Return the (X, Y) coordinate for the center point of the cell that contains the specified text.  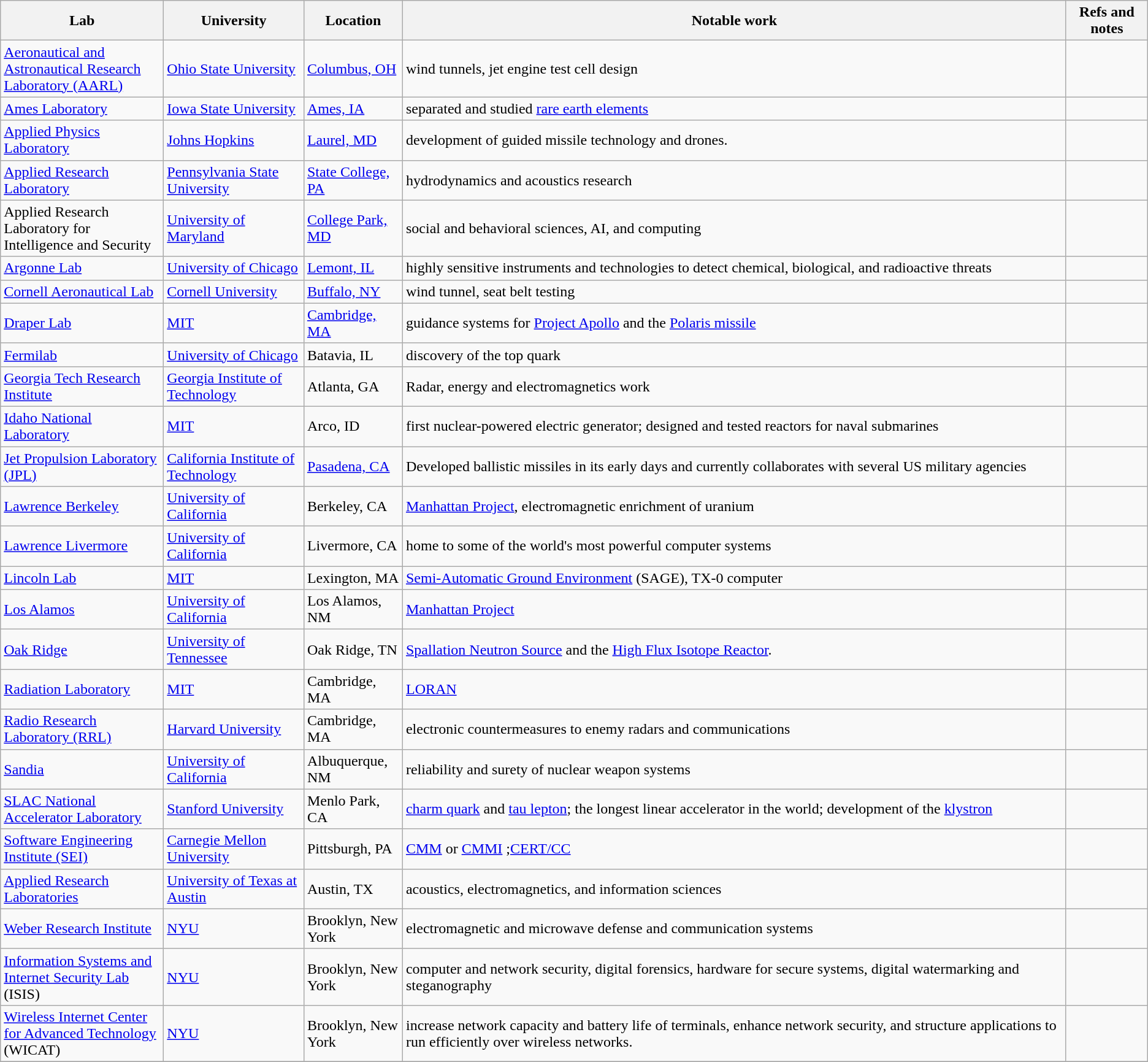
Applied Research Laboratory (82, 180)
SLAC National Accelerator Laboratory (82, 809)
University of Tennessee (234, 649)
home to some of the world's most powerful computer systems (734, 546)
Batavia, IL (353, 355)
Lab (82, 21)
Fermilab (82, 355)
Radiation Laboratory (82, 690)
Carnegie Mellon University (234, 849)
Draper Lab (82, 323)
CMM or CMMI ;CERT/CC (734, 849)
Austin, TX (353, 888)
Semi-Automatic Ground Environment (SAGE), TX-0 computer (734, 578)
Atlanta, GA (353, 387)
Lexington, MA (353, 578)
Ohio State University (234, 69)
Ames Laboratory (82, 109)
Berkeley, CA (353, 507)
Location (353, 21)
Developed ballistic missiles in its early days and currently collaborates with several US military agencies (734, 466)
Idaho National Laboratory (82, 426)
Pittsburgh, PA (353, 849)
Weber Research Institute (82, 929)
electromagnetic and microwave defense and communication systems (734, 929)
Iowa State University (234, 109)
Spallation Neutron Source and the High Flux Isotope Reactor. (734, 649)
Wireless Internet Center for Advanced Technology (WICAT) (82, 1033)
Lawrence Livermore (82, 546)
Pasadena, CA (353, 466)
Georgia Tech Research Institute (82, 387)
Lemont, IL (353, 268)
highly sensitive instruments and technologies to detect chemical, biological, and radioactive threats (734, 268)
Applied Research Laboratories (82, 888)
wind tunnel, seat belt testing (734, 291)
California Institute of Technology (234, 466)
acoustics, electromagnetics, and information sciences (734, 888)
Albuquerque, NM (353, 769)
hydrodynamics and acoustics research (734, 180)
Georgia Institute of Technology (234, 387)
Information Systems and Internet Security Lab (ISIS) (82, 977)
Aeronautical and Astronautical Research Laboratory (AARL) (82, 69)
Refs and notes (1106, 21)
Notable work (734, 21)
Cornell Aeronautical Lab (82, 291)
first nuclear-powered electric generator; designed and tested reactors for naval submarines (734, 426)
Los Alamos, NM (353, 610)
Stanford University (234, 809)
Columbus, OH (353, 69)
reliability and surety of nuclear weapon systems (734, 769)
electronic countermeasures to enemy radars and communications (734, 729)
University of Texas at Austin (234, 888)
LORAN (734, 690)
Argonne Lab (82, 268)
Applied Research Laboratory for Intelligence and Security (82, 228)
Lincoln Lab (82, 578)
Menlo Park, CA (353, 809)
wind tunnels, jet engine test cell design (734, 69)
Ames, IA (353, 109)
charm quark and tau lepton; the longest linear accelerator in the world; development of the klystron (734, 809)
Manhattan Project, electromagnetic enrichment of uranium (734, 507)
development of guided missile technology and drones. (734, 140)
Johns Hopkins (234, 140)
computer and network security, digital forensics, hardware for secure systems, digital watermarking and steganography (734, 977)
Radar, energy and electromagnetics work (734, 387)
Lawrence Berkeley (82, 507)
Cornell University (234, 291)
State College, PA (353, 180)
Buffalo, NY (353, 291)
Sandia (82, 769)
Livermore, CA (353, 546)
University of Maryland (234, 228)
Oak Ridge, TN (353, 649)
University (234, 21)
Manhattan Project (734, 610)
guidance systems for Project Apollo and the Polaris missile (734, 323)
social and behavioral sciences, AI, and computing (734, 228)
Software Engineering Institute (SEI) (82, 849)
separated and studied rare earth elements (734, 109)
College Park, MD (353, 228)
Oak Ridge (82, 649)
Applied Physics Laboratory (82, 140)
discovery of the top quark (734, 355)
Jet Propulsion Laboratory (JPL) (82, 466)
Radio Research Laboratory (RRL) (82, 729)
Los Alamos (82, 610)
Harvard University (234, 729)
Pennsylvania State University (234, 180)
Laurel, MD (353, 140)
Arco, ID (353, 426)
